Pinpoint the cell where the given text exists, returning its [x, y] midpoint coordinate. 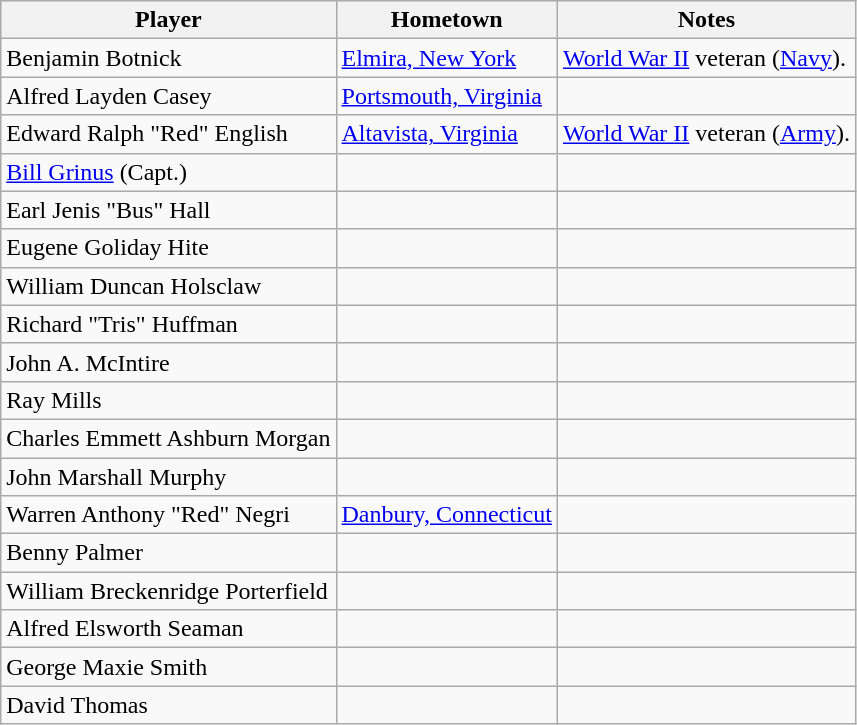
David Thomas [168, 705]
Player [168, 20]
Portsmouth, Virginia [446, 96]
Benjamin Botnick [168, 58]
Hometown [446, 20]
Alfred Layden Casey [168, 96]
Altavista, Virginia [446, 134]
Alfred Elsworth Seaman [168, 629]
John Marshall Murphy [168, 477]
Earl Jenis "Bus" Hall [168, 210]
Ray Mills [168, 400]
William Breckenridge Porterfield [168, 591]
George Maxie Smith [168, 667]
John A. McIntire [168, 362]
World War II veteran (Navy). [706, 58]
William Duncan Holsclaw [168, 286]
World War II veteran (Army). [706, 134]
Richard "Tris" Huffman [168, 324]
Elmira, New York [446, 58]
Bill Grinus (Capt.) [168, 172]
Danbury, Connecticut [446, 515]
Notes [706, 20]
Benny Palmer [168, 553]
Warren Anthony "Red" Negri [168, 515]
Edward Ralph "Red" English [168, 134]
Charles Emmett Ashburn Morgan [168, 438]
Eugene Goliday Hite [168, 248]
